Search for the cell housing the specified text and yield its (x, y) center coordinate. 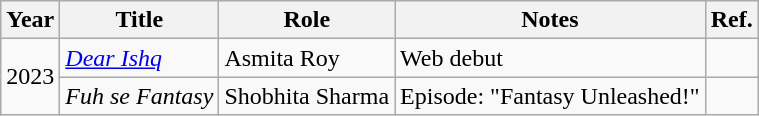
Fuh se Fantasy (140, 96)
Web debut (550, 58)
Dear Ishq (140, 58)
Ref. (732, 20)
Title (140, 20)
Asmita Roy (307, 58)
Year (30, 20)
Episode: "Fantasy Unleashed!" (550, 96)
2023 (30, 77)
Shobhita Sharma (307, 96)
Role (307, 20)
Notes (550, 20)
